Capture the cell that displays the provided text and extract its (x, y) central coordinate. 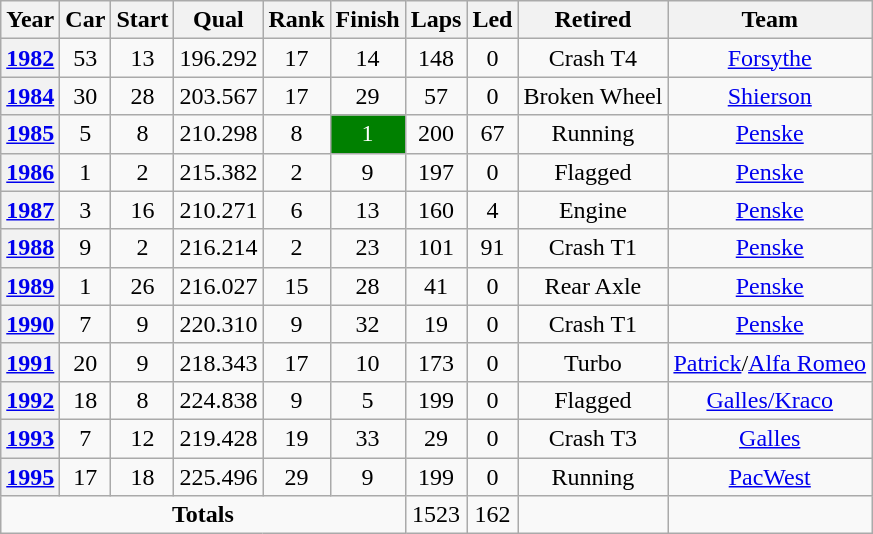
Crash T4 (593, 58)
210.271 (218, 210)
224.838 (218, 400)
23 (368, 248)
1991 (30, 362)
Broken Wheel (593, 96)
Car (86, 20)
Shierson (770, 96)
Engine (593, 210)
225.496 (218, 477)
Galles (770, 438)
Start (142, 20)
67 (492, 134)
1982 (30, 58)
101 (436, 248)
1993 (30, 438)
160 (436, 210)
1988 (30, 248)
1986 (30, 172)
Rank (296, 20)
12 (142, 438)
1990 (30, 324)
173 (436, 362)
Crash T3 (593, 438)
Patrick/Alfa Romeo (770, 362)
215.382 (218, 172)
41 (436, 286)
3 (86, 210)
PacWest (770, 477)
1985 (30, 134)
220.310 (218, 324)
218.343 (218, 362)
200 (436, 134)
148 (436, 58)
57 (436, 96)
Led (492, 20)
32 (368, 324)
Finish (368, 20)
162 (492, 515)
1992 (30, 400)
1995 (30, 477)
1523 (436, 515)
4 (492, 210)
1987 (30, 210)
Qual (218, 20)
53 (86, 58)
Turbo (593, 362)
Totals (203, 515)
1989 (30, 286)
Laps (436, 20)
219.428 (218, 438)
15 (296, 286)
Galles/Kraco (770, 400)
Year (30, 20)
26 (142, 286)
91 (492, 248)
196.292 (218, 58)
203.567 (218, 96)
Forsythe (770, 58)
197 (436, 172)
16 (142, 210)
10 (368, 362)
Retired (593, 20)
6 (296, 210)
216.214 (218, 248)
33 (368, 438)
Team (770, 20)
14 (368, 58)
30 (86, 96)
216.027 (218, 286)
Rear Axle (593, 286)
1984 (30, 96)
20 (86, 362)
210.298 (218, 134)
